Determine the (x, y) coordinate at the center of the cell enclosing the given text.  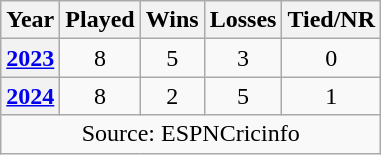
3 (243, 58)
Tied/NR (332, 20)
Losses (243, 20)
Wins (172, 20)
1 (332, 96)
Played (100, 20)
0 (332, 58)
Year (30, 20)
2 (172, 96)
2024 (30, 96)
2023 (30, 58)
Source: ESPNCricinfo (191, 134)
